From the cell containing the given text, extract its center point as (x, y) coordinate. 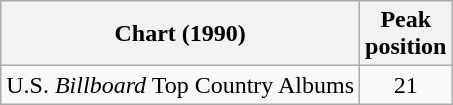
Chart (1990) (180, 34)
Peakposition (406, 34)
U.S. Billboard Top Country Albums (180, 85)
21 (406, 85)
